From the cell containing the given text, extract its center point as [X, Y] coordinate. 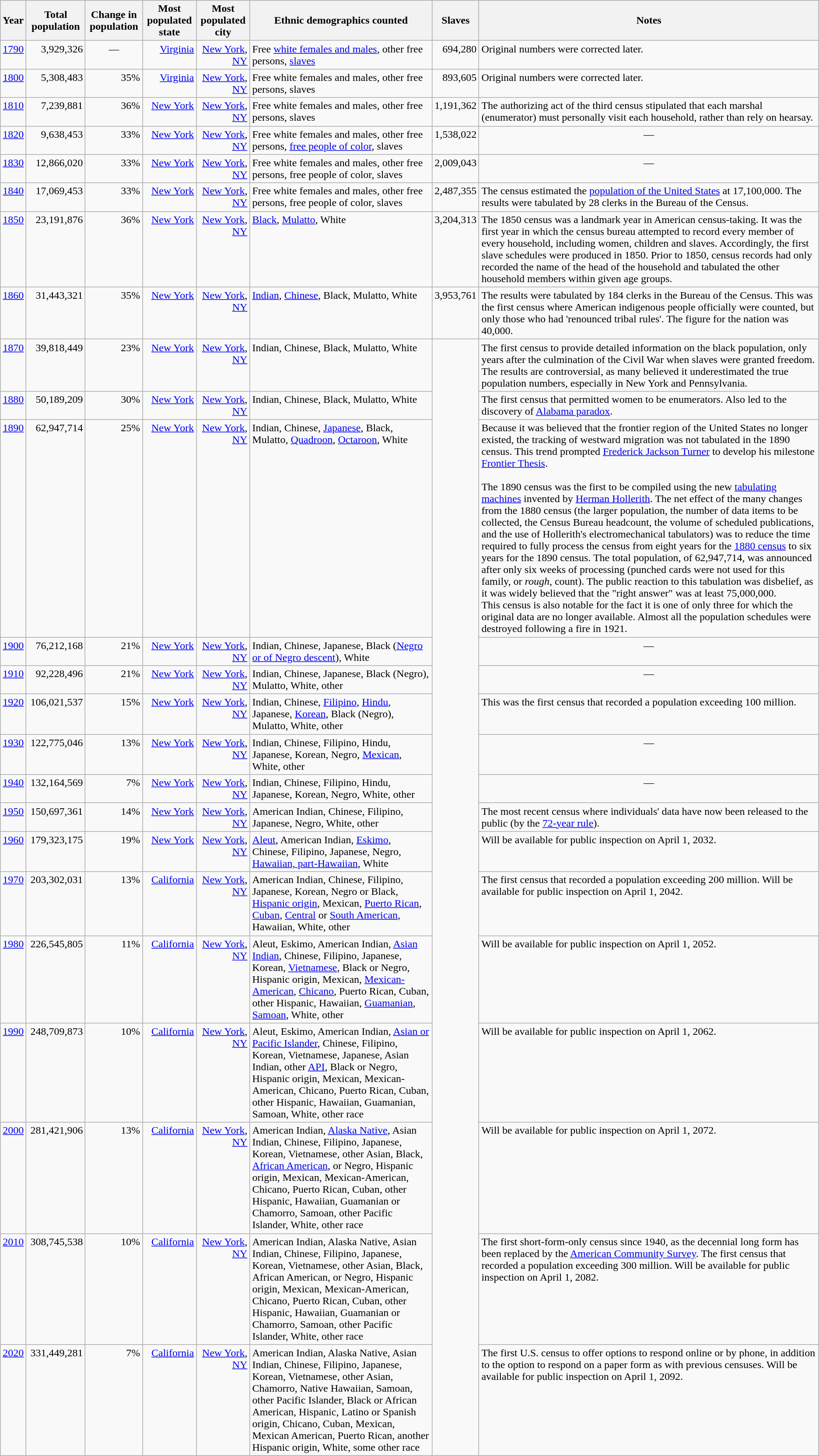
331,449,281 [56, 1400]
The first census that recorded a population exceeding 200 million. Will be available for public inspection on April 1, 2042. [649, 904]
1960 [13, 852]
17,069,453 [56, 197]
62,947,714 [56, 528]
1910 [13, 680]
1890 [13, 528]
308,745,538 [56, 1289]
106,021,537 [56, 714]
1810 [13, 112]
30% [114, 405]
50,189,209 [56, 405]
Notes [649, 21]
Indian, Chinese, Filipino, Hindu, Japanese, Korean, Black (Negro), Mulatto, White, other [341, 714]
2020 [13, 1400]
281,421,906 [56, 1178]
Aleut, American Indian, Eskimo, Chinese, Filipino, Japanese, Negro, Hawaiian, part-Hawaiian, White [341, 852]
25% [114, 528]
Most populated state [170, 21]
3,929,326 [56, 55]
11% [114, 979]
2,009,043 [456, 169]
15% [114, 714]
23% [114, 365]
1860 [13, 313]
1880 [13, 405]
893,605 [456, 83]
1850 [13, 249]
1,538,022 [456, 140]
1980 [13, 979]
The most recent census where individuals' data have now been released to the public (by the 72-year rule). [649, 817]
1900 [13, 651]
Change in population [114, 21]
This was the first census that recorded a population exceeding 100 million. [649, 714]
1970 [13, 904]
1870 [13, 365]
3,204,313 [456, 249]
12,866,020 [56, 169]
1920 [13, 714]
Total population [56, 21]
Most populated city [223, 21]
3,953,761 [456, 313]
1830 [13, 169]
1840 [13, 197]
203,302,031 [56, 904]
Indian, Chinese, Filipino, Hindu, Japanese, Korean, Negro, Mexican, White, other [341, 754]
1790 [13, 55]
1950 [13, 817]
American Indian, Chinese, Filipino, Japanese, Negro, White, other [341, 817]
Indian, Chinese, Japanese, Black (Negro), Mulatto, White, other [341, 680]
132,164,569 [56, 789]
2000 [13, 1178]
7,239,881 [56, 112]
2,487,355 [456, 197]
Indian, Chinese, Japanese, Black, Mulatto, Quadroon, Octaroon, White [341, 528]
Ethnic demographics counted [341, 21]
76,212,168 [56, 651]
179,323,175 [56, 852]
Will be available for public inspection on April 1, 2062. [649, 1072]
1800 [13, 83]
Will be available for public inspection on April 1, 2032. [649, 852]
The authorizing act of the third census stipulated that each marshal (enumerator) must personally visit each household, rather than rely on hearsay. [649, 112]
1820 [13, 140]
Will be available for public inspection on April 1, 2052. [649, 979]
150,697,361 [56, 817]
9,638,453 [56, 140]
248,709,873 [56, 1072]
31,443,321 [56, 313]
2010 [13, 1289]
14% [114, 817]
122,775,046 [56, 754]
226,545,805 [56, 979]
Slaves [456, 21]
1940 [13, 789]
1990 [13, 1072]
5,308,483 [56, 83]
694,280 [456, 55]
The first census that permitted women to be enumerators. Also led to the discovery of Alabama paradox. [649, 405]
19% [114, 852]
Indian, Chinese, Japanese, Black (Negro or of Negro descent), White [341, 651]
Indian, Chinese, Filipino, Hindu, Japanese, Korean, Negro, White, other [341, 789]
1930 [13, 754]
Will be available for public inspection on April 1, 2072. [649, 1178]
23,191,876 [56, 249]
92,228,496 [56, 680]
Black, Mulatto, White [341, 249]
39,818,449 [56, 365]
Year [13, 21]
The census estimated the population of the United States at 17,100,000. The results were tabulated by 28 clerks in the Bureau of the Census. [649, 197]
1,191,362 [456, 112]
